Detect which cell encompasses the target text, then output its [X, Y] center coordinate. 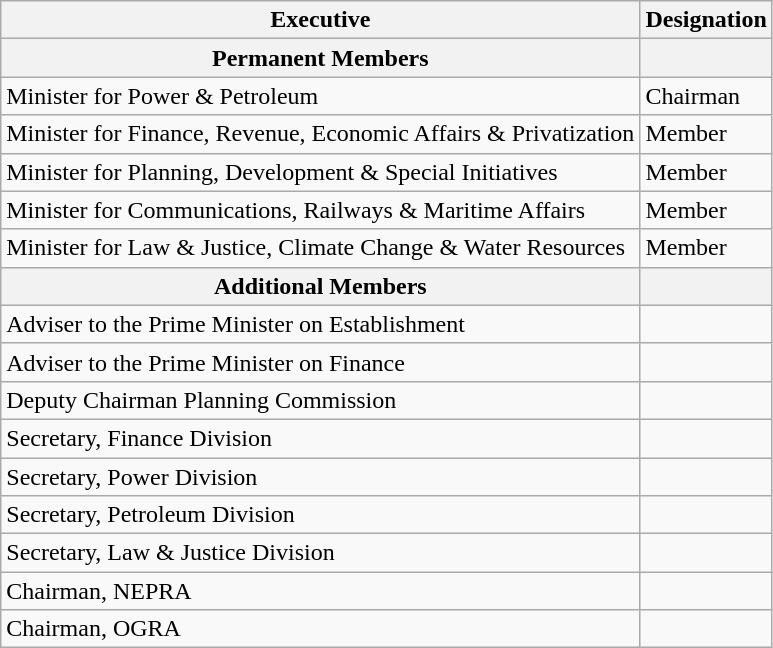
Deputy Chairman Planning Commission [320, 400]
Secretary, Finance Division [320, 438]
Additional Members [320, 286]
Minister for Power & Petroleum [320, 96]
Secretary, Law & Justice Division [320, 553]
Minister for Law & Justice, Climate Change & Water Resources [320, 248]
Minister for Finance, Revenue, Economic Affairs & Privatization [320, 134]
Secretary, Petroleum Division [320, 515]
Chairman [706, 96]
Minister for Communications, Railways & Maritime Affairs [320, 210]
Designation [706, 20]
Minister for Planning, Development & Special Initiatives [320, 172]
Chairman, OGRA [320, 629]
Adviser to the Prime Minister on Finance [320, 362]
Secretary, Power Division [320, 477]
Executive [320, 20]
Adviser to the Prime Minister on Establishment [320, 324]
Permanent Members [320, 58]
Chairman, NEPRA [320, 591]
